Detect which cell encompasses the target text, then output its [X, Y] center coordinate. 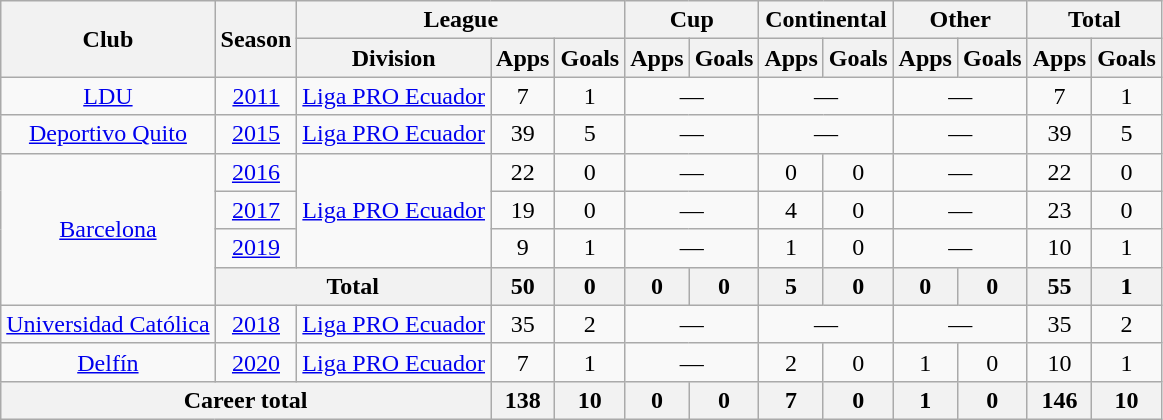
2011 [256, 96]
138 [523, 400]
23 [1059, 210]
2017 [256, 210]
2015 [256, 134]
Cup [692, 20]
19 [523, 210]
Division [394, 58]
2018 [256, 324]
League [461, 20]
Club [108, 39]
2020 [256, 362]
LDU [108, 96]
Career total [246, 400]
Continental [826, 20]
2019 [256, 248]
55 [1059, 286]
2016 [256, 172]
9 [523, 248]
Barcelona [108, 229]
146 [1059, 400]
50 [523, 286]
Other [960, 20]
Delfín [108, 362]
Universidad Católica [108, 324]
Season [256, 39]
Deportivo Quito [108, 134]
4 [791, 210]
